Identify which cell holds the provided text, then report its [x, y] central coordinate. 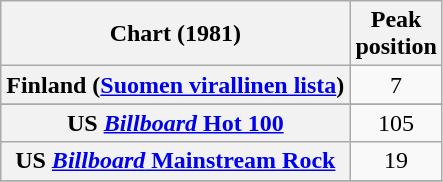
Peakposition [396, 34]
7 [396, 85]
105 [396, 123]
US Billboard Hot 100 [176, 123]
US Billboard Mainstream Rock [176, 161]
Finland (Suomen virallinen lista) [176, 85]
19 [396, 161]
Chart (1981) [176, 34]
